Detect which cell encompasses the target text, then output its [x, y] center coordinate. 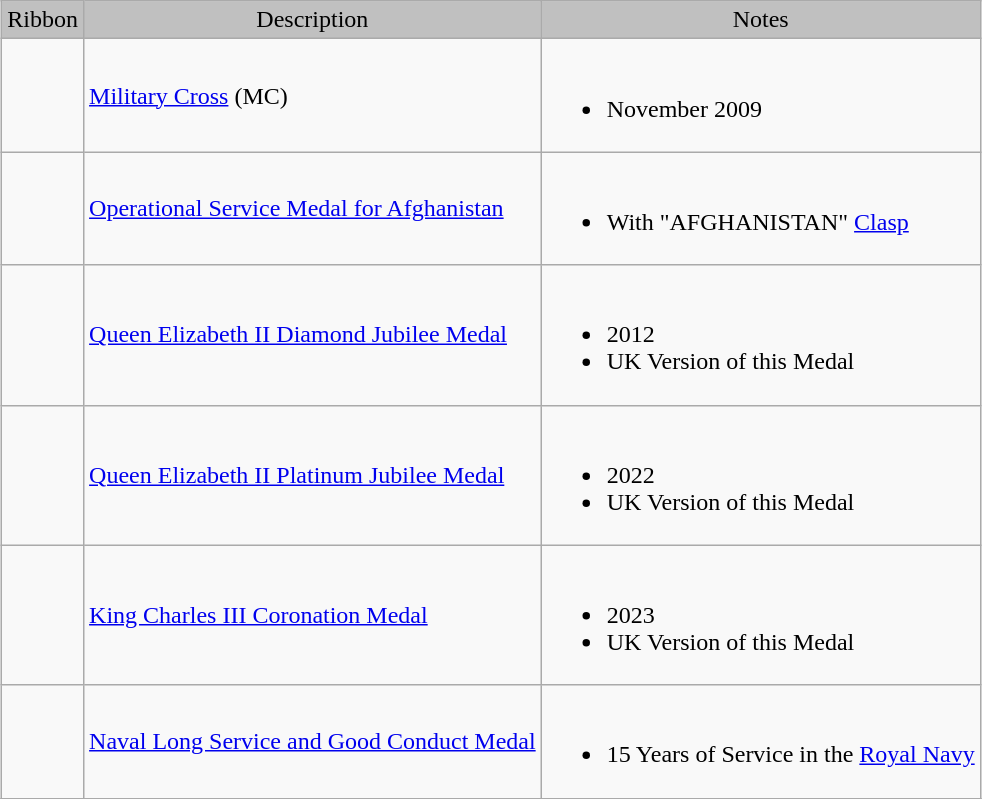
15 Years of Service in the Royal Navy [760, 742]
Ribbon [43, 20]
2022UK Version of this Medal [760, 475]
November 2009 [760, 96]
Military Cross (MC) [313, 96]
King Charles III Coronation Medal [313, 615]
2023UK Version of this Medal [760, 615]
Queen Elizabeth II Diamond Jubilee Medal [313, 335]
Description [313, 20]
With "AFGHANISTAN" Clasp [760, 208]
Notes [760, 20]
2012UK Version of this Medal [760, 335]
Naval Long Service and Good Conduct Medal [313, 742]
Operational Service Medal for Afghanistan [313, 208]
Queen Elizabeth II Platinum Jubilee Medal [313, 475]
